Determine the [x, y] coordinate at the center of the cell enclosing the given text.  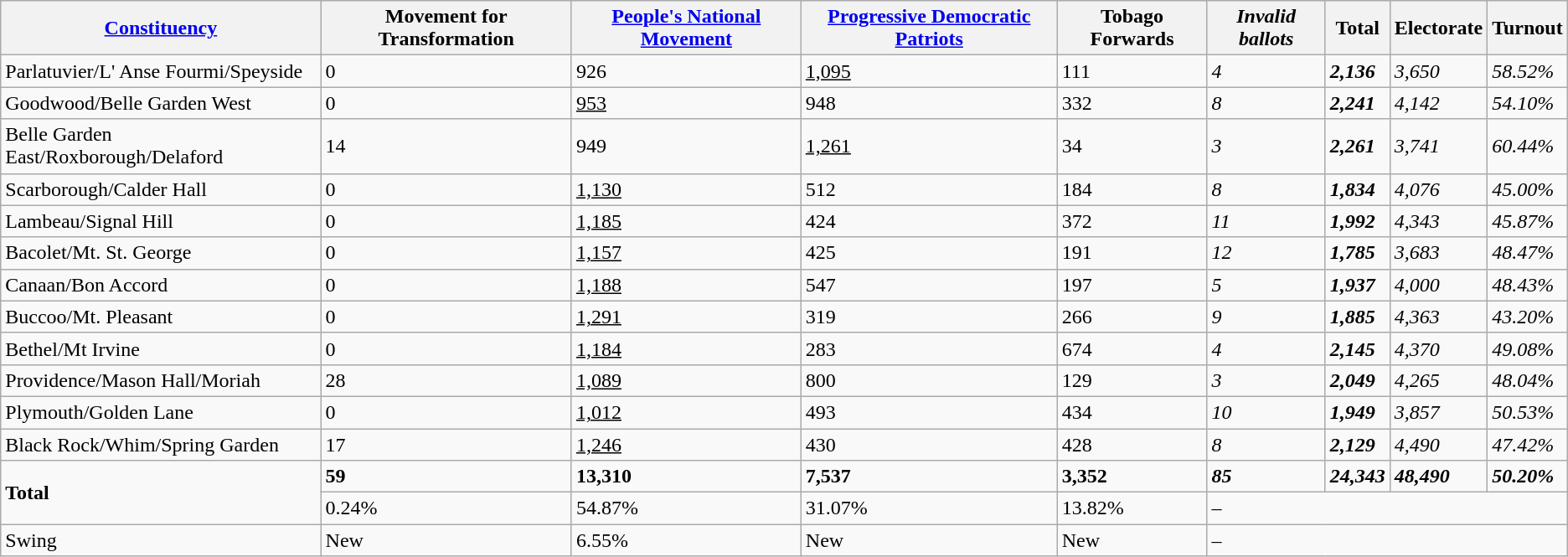
48.43% [1528, 285]
43.20% [1528, 317]
11 [1266, 221]
430 [929, 445]
4,142 [1438, 103]
4,490 [1438, 445]
Bacolet/Mt. St. George [161, 253]
1,937 [1357, 285]
184 [1132, 189]
428 [1132, 445]
191 [1132, 253]
48.04% [1528, 380]
48.47% [1528, 253]
1,992 [1357, 221]
50.20% [1528, 477]
4,265 [1438, 380]
Movement for Transformation [446, 28]
1,188 [686, 285]
Invalid ballots [1266, 28]
1,184 [686, 348]
60.44% [1528, 146]
111 [1132, 71]
1,885 [1357, 317]
Bethel/Mt Irvine [161, 348]
3,683 [1438, 253]
54.87% [686, 508]
4,343 [1438, 221]
85 [1266, 477]
24,343 [1357, 477]
434 [1132, 412]
50.53% [1528, 412]
59 [446, 477]
512 [929, 189]
547 [929, 285]
Plymouth/Golden Lane [161, 412]
People's National Movement [686, 28]
372 [1132, 221]
Buccoo/Mt. Pleasant [161, 317]
1,012 [686, 412]
Electorate [1438, 28]
7,537 [929, 477]
319 [929, 317]
13.82% [1132, 508]
2,261 [1357, 146]
4,363 [1438, 317]
266 [1132, 317]
28 [446, 380]
45.87% [1528, 221]
Black Rock/Whim/Spring Garden [161, 445]
10 [1266, 412]
1,157 [686, 253]
332 [1132, 103]
Constituency [161, 28]
3,857 [1438, 412]
2,049 [1357, 380]
926 [686, 71]
Parlatuvier/L' Anse Fourmi/Speyside [161, 71]
493 [929, 412]
Turnout [1528, 28]
3,650 [1438, 71]
424 [929, 221]
1,095 [929, 71]
45.00% [1528, 189]
47.42% [1528, 445]
Belle Garden East/Roxborough/Delaford [161, 146]
49.08% [1528, 348]
0.24% [446, 508]
4,370 [1438, 348]
674 [1132, 348]
1,089 [686, 380]
31.07% [929, 508]
1,291 [686, 317]
1,834 [1357, 189]
Lambeau/Signal Hill [161, 221]
Tobago Forwards [1132, 28]
Providence/Mason Hall/Moriah [161, 380]
3,741 [1438, 146]
Canaan/Bon Accord [161, 285]
197 [1132, 285]
2,136 [1357, 71]
13,310 [686, 477]
17 [446, 445]
800 [929, 380]
1,785 [1357, 253]
1,949 [1357, 412]
54.10% [1528, 103]
2,129 [1357, 445]
48,490 [1438, 477]
14 [446, 146]
4,076 [1438, 189]
1,246 [686, 445]
9 [1266, 317]
2,145 [1357, 348]
1,261 [929, 146]
4,000 [1438, 285]
6.55% [686, 540]
3,352 [1132, 477]
Swing [161, 540]
Progressive Democratic Patriots [929, 28]
425 [929, 253]
948 [929, 103]
129 [1132, 380]
5 [1266, 285]
Scarborough/Calder Hall [161, 189]
58.52% [1528, 71]
283 [929, 348]
1,185 [686, 221]
2,241 [1357, 103]
12 [1266, 253]
1,130 [686, 189]
34 [1132, 146]
953 [686, 103]
949 [686, 146]
Goodwood/Belle Garden West [161, 103]
